Locate the cell with the specified text and output its (x, y) center coordinate. 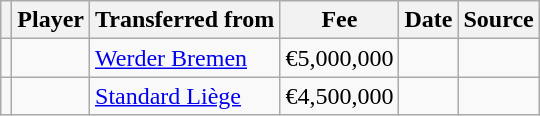
€5,000,000 (340, 58)
Player (51, 20)
Transferred from (185, 20)
€4,500,000 (340, 96)
Source (498, 20)
Date (428, 20)
Werder Bremen (185, 58)
Standard Liège (185, 96)
Fee (340, 20)
